Return (x, y) of the center of cell containing provided text 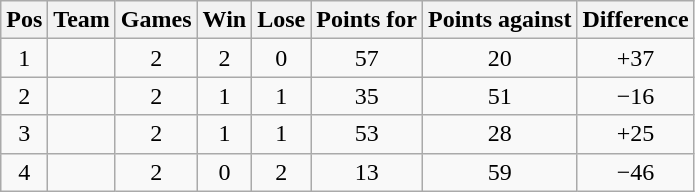
3 (24, 134)
4 (24, 172)
Points against (500, 20)
Difference (636, 20)
Win (224, 20)
13 (367, 172)
Points for (367, 20)
Games (156, 20)
Team (82, 20)
51 (500, 96)
Lose (282, 20)
+25 (636, 134)
Pos (24, 20)
57 (367, 58)
+37 (636, 58)
−16 (636, 96)
59 (500, 172)
20 (500, 58)
−46 (636, 172)
28 (500, 134)
53 (367, 134)
35 (367, 96)
